Capture the cell that displays the provided text and extract its [X, Y] central coordinate. 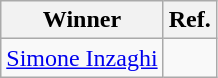
Simone Inzaghi [82, 58]
Winner [82, 20]
Ref. [190, 20]
